Return the [x, y] coordinate for the center point of the cell that contains the specified text.  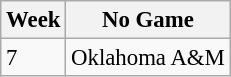
7 [34, 58]
Oklahoma A&M [148, 58]
No Game [148, 20]
Week [34, 20]
